Locate the cell with the specified text and output its (X, Y) center coordinate. 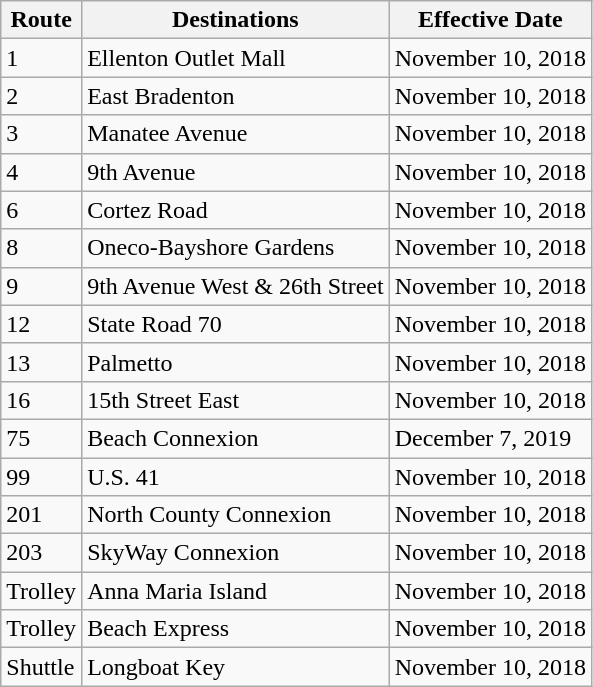
Effective Date (490, 20)
Shuttle (42, 667)
Beach Connexion (236, 438)
Beach Express (236, 629)
Manatee Avenue (236, 134)
Ellenton Outlet Mall (236, 58)
6 (42, 210)
2 (42, 96)
9 (42, 286)
9th Avenue West & 26th Street (236, 286)
Oneco-Bayshore Gardens (236, 248)
15th Street East (236, 400)
12 (42, 324)
99 (42, 477)
East Bradenton (236, 96)
North County Connexion (236, 515)
9th Avenue (236, 172)
3 (42, 134)
201 (42, 515)
U.S. 41 (236, 477)
4 (42, 172)
Route (42, 20)
SkyWay Connexion (236, 553)
75 (42, 438)
December 7, 2019 (490, 438)
Destinations (236, 20)
13 (42, 362)
Anna Maria Island (236, 591)
Longboat Key (236, 667)
Palmetto (236, 362)
16 (42, 400)
8 (42, 248)
Cortez Road (236, 210)
1 (42, 58)
State Road 70 (236, 324)
203 (42, 553)
